From the cell containing the given text, extract its center point as [X, Y] coordinate. 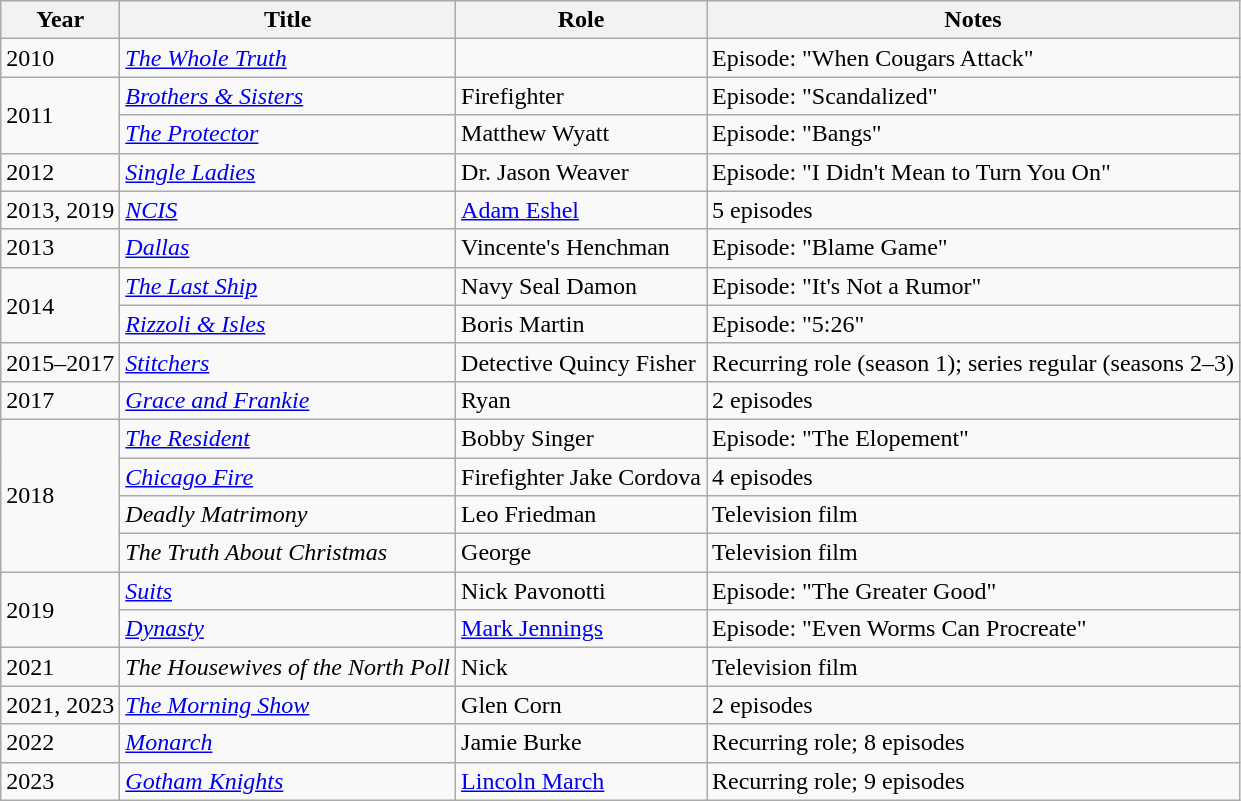
Firefighter [582, 96]
Monarch [288, 743]
Role [582, 20]
2019 [60, 610]
Episode: "Bangs" [974, 134]
2011 [60, 115]
Dynasty [288, 629]
Stitchers [288, 362]
Nick [582, 667]
Recurring role; 8 episodes [974, 743]
Adam Eshel [582, 210]
Boris Martin [582, 324]
2013 [60, 248]
Notes [974, 20]
Recurring role (season 1); series regular (seasons 2–3) [974, 362]
Dr. Jason Weaver [582, 172]
Single Ladies [288, 172]
Recurring role; 9 episodes [974, 781]
2018 [60, 495]
Rizzoli & Isles [288, 324]
Episode: "I Didn't Mean to Turn You On" [974, 172]
2021, 2023 [60, 705]
Chicago Fire [288, 477]
Episode: "5:26" [974, 324]
2010 [60, 58]
The Whole Truth [288, 58]
Grace and Frankie [288, 400]
2015–2017 [60, 362]
Episode: "It's Not a Rumor" [974, 286]
The Resident [288, 438]
2013, 2019 [60, 210]
Leo Friedman [582, 515]
2021 [60, 667]
Episode: "Scandalized" [974, 96]
The Housewives of the North Poll [288, 667]
Episode: "When Cougars Attack" [974, 58]
George [582, 553]
Detective Quincy Fisher [582, 362]
Episode: "Blame Game" [974, 248]
Matthew Wyatt [582, 134]
Episode: "Even Worms Can Procreate" [974, 629]
Lincoln March [582, 781]
2017 [60, 400]
The Truth About Christmas [288, 553]
2014 [60, 305]
5 episodes [974, 210]
Gotham Knights [288, 781]
Year [60, 20]
Mark Jennings [582, 629]
Episode: "The Greater Good" [974, 591]
NCIS [288, 210]
The Last Ship [288, 286]
Title [288, 20]
4 episodes [974, 477]
Brothers & Sisters [288, 96]
2022 [60, 743]
Navy Seal Damon [582, 286]
Dallas [288, 248]
Firefighter Jake Cordova [582, 477]
Ryan [582, 400]
Jamie Burke [582, 743]
The Protector [288, 134]
Nick Pavonotti [582, 591]
Episode: "The Elopement" [974, 438]
Vincente's Henchman [582, 248]
The Morning Show [288, 705]
Bobby Singer [582, 438]
Glen Corn [582, 705]
2012 [60, 172]
2023 [60, 781]
Deadly Matrimony [288, 515]
Suits [288, 591]
